From the cell containing the given text, extract its center point as (x, y) coordinate. 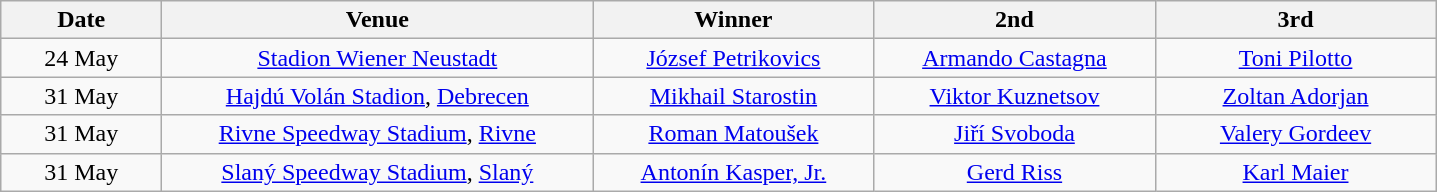
24 May (82, 58)
Karl Maier (1296, 172)
Slaný Speedway Stadium, Slaný (378, 172)
Armando Castagna (1014, 58)
Venue (378, 20)
Date (82, 20)
Winner (734, 20)
Mikhail Starostin (734, 96)
Valery Gordeev (1296, 134)
Rivne Speedway Stadium, Rivne (378, 134)
Stadion Wiener Neustadt (378, 58)
3rd (1296, 20)
Zoltan Adorjan (1296, 96)
Jiří Svoboda (1014, 134)
Roman Matoušek (734, 134)
József Petrikovics (734, 58)
Viktor Kuznetsov (1014, 96)
Toni Pilotto (1296, 58)
Hajdú Volán Stadion, Debrecen (378, 96)
Antonín Kasper, Jr. (734, 172)
2nd (1014, 20)
Gerd Riss (1014, 172)
